For the text-containing cell, return its midpoint in [X, Y] coordinate format. 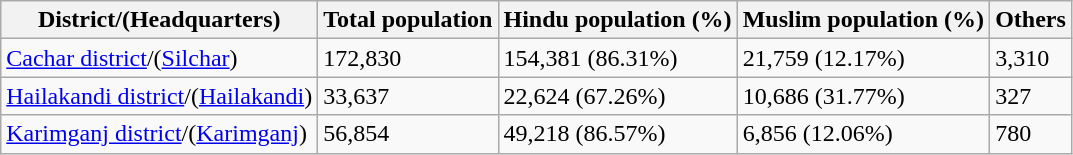
Total population [408, 20]
56,854 [408, 134]
22,624 (67.26%) [618, 96]
172,830 [408, 58]
District/(Headquarters) [160, 20]
780 [1031, 134]
Cachar district/(Silchar) [160, 58]
49,218 (86.57%) [618, 134]
Hailakandi district/(Hailakandi) [160, 96]
3,310 [1031, 58]
21,759 (12.17%) [863, 58]
6,856 (12.06%) [863, 134]
Muslim population (%) [863, 20]
Hindu population (%) [618, 20]
327 [1031, 96]
154,381 (86.31%) [618, 58]
Others [1031, 20]
33,637 [408, 96]
Karimganj district/(Karimganj) [160, 134]
10,686 (31.77%) [863, 96]
